Scan for the cell matching the given text and deliver its (x, y) coordinate at center. 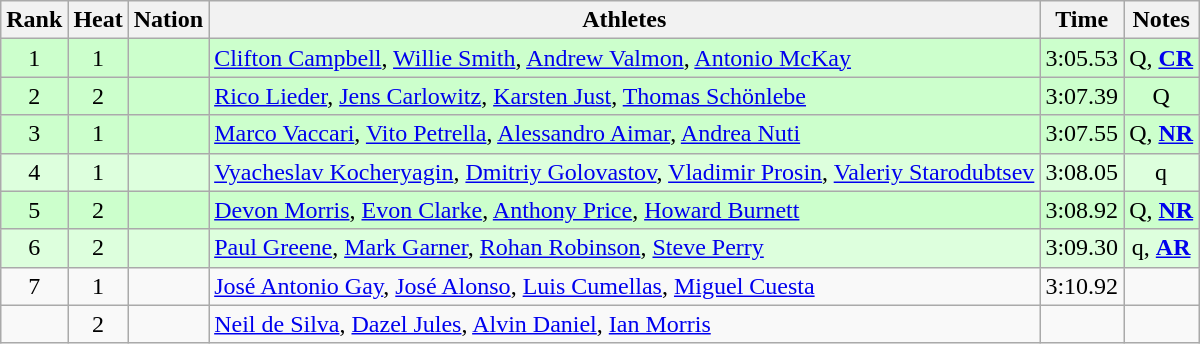
José Antonio Gay, José Alonso, Luis Cumellas, Miguel Cuesta (624, 286)
3:07.39 (1082, 96)
Rico Lieder, Jens Carlowitz, Karsten Just, Thomas Schönlebe (624, 96)
q, AR (1162, 248)
Devon Morris, Evon Clarke, Anthony Price, Howard Burnett (624, 210)
Q (1162, 96)
Heat (98, 20)
Clifton Campbell, Willie Smith, Andrew Valmon, Antonio McKay (624, 58)
Paul Greene, Mark Garner, Rohan Robinson, Steve Perry (624, 248)
Notes (1162, 20)
Athletes (624, 20)
3 (34, 134)
7 (34, 286)
Time (1082, 20)
q (1162, 172)
3:10.92 (1082, 286)
Vyacheslav Kocheryagin, Dmitriy Golovastov, Vladimir Prosin, Valeriy Starodubtsev (624, 172)
3:05.53 (1082, 58)
Q, CR (1162, 58)
5 (34, 210)
Neil de Silva, Dazel Jules, Alvin Daniel, Ian Morris (624, 324)
Nation (168, 20)
3:08.92 (1082, 210)
3:08.05 (1082, 172)
3:07.55 (1082, 134)
Rank (34, 20)
3:09.30 (1082, 248)
Marco Vaccari, Vito Petrella, Alessandro Aimar, Andrea Nuti (624, 134)
6 (34, 248)
4 (34, 172)
